Return (X, Y) of the center of cell containing provided text 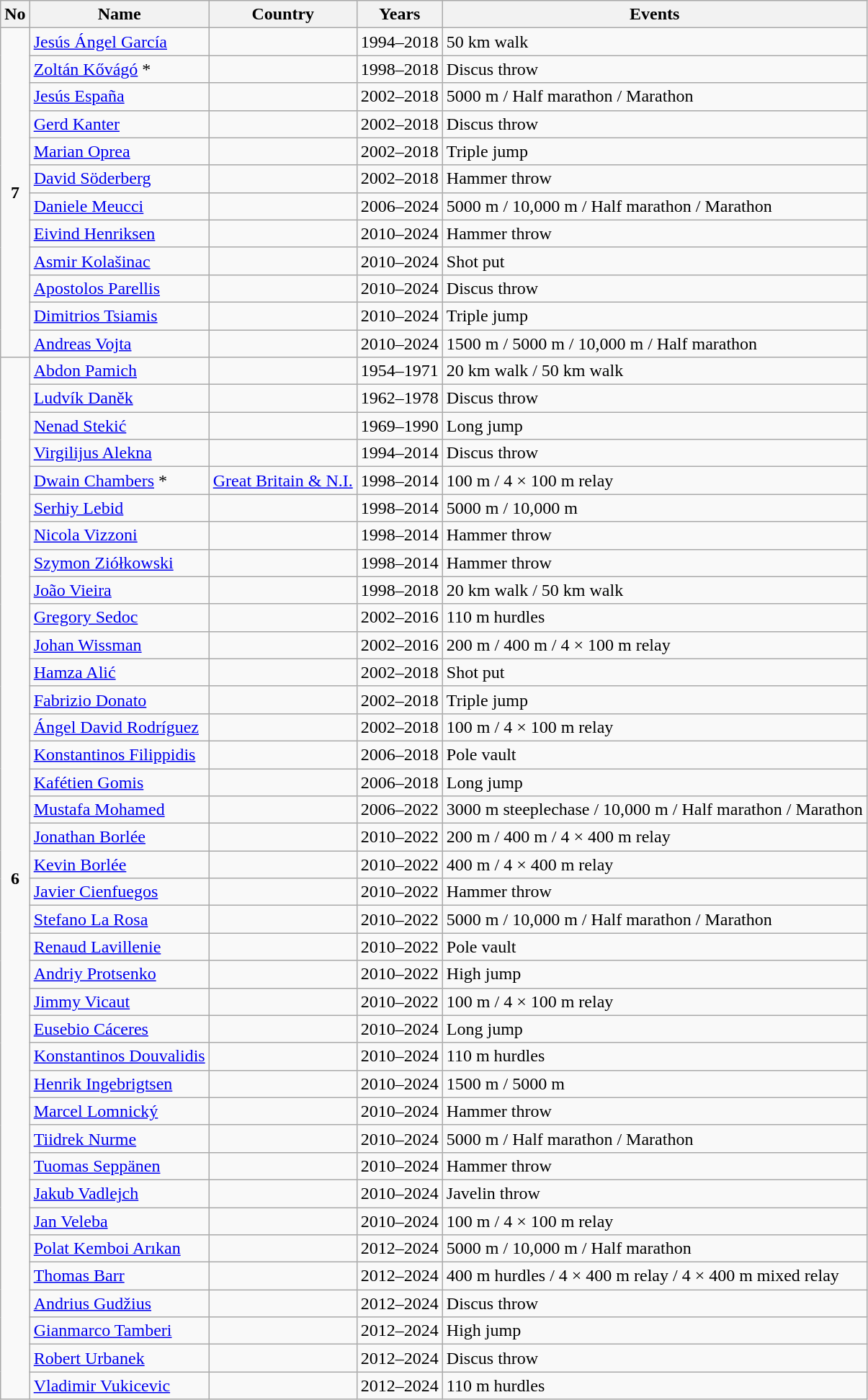
Konstantinos Douvalidis (120, 1056)
No (15, 14)
Virgilijus Alekna (120, 453)
400 m hurdles / 4 × 400 m relay / 4 × 400 m mixed relay (654, 1276)
Kafétien Gomis (120, 782)
Fabrizio Donato (120, 700)
Marcel Lomnický (120, 1111)
Eusebio Cáceres (120, 1029)
Andreas Vojta (120, 344)
Eivind Henriksen (120, 233)
Years (399, 14)
1962–1978 (399, 398)
Szymon Ziółkowski (120, 563)
50 km walk (654, 42)
Jesús Ángel García (120, 42)
Events (654, 14)
200 m / 400 m / 4 × 400 m relay (654, 837)
Jesús España (120, 97)
Javier Cienfuegos (120, 892)
400 m / 4 × 400 m relay (654, 865)
1500 m / 5000 m (654, 1084)
Dwain Chambers * (120, 481)
Kevin Borlée (120, 865)
1954–1971 (399, 371)
Johan Wissman (120, 645)
David Söderberg (120, 179)
Konstantinos Filippidis (120, 754)
Gianmarco Tamberi (120, 1331)
Gregory Sedoc (120, 617)
Polat Kemboi Arıkan (120, 1249)
Robert Urbanek (120, 1358)
Marian Oprea (120, 151)
Country (282, 14)
7 (15, 193)
Jakub Vadlejch (120, 1193)
1969–1990 (399, 426)
1994–2018 (399, 42)
Great Britain & N.I. (282, 481)
Vladimir Vukicevic (120, 1386)
Ángel David Rodríguez (120, 727)
3000 m steeplechase / 10,000 m / Half marathon / Marathon (654, 810)
Tuomas Seppänen (120, 1166)
Renaud Lavillenie (120, 947)
5000 m / 10,000 m / Half marathon (654, 1249)
Jimmy Vicaut (120, 1002)
Asmir Kolašinac (120, 261)
Hamza Alić (120, 672)
Dimitrios Tsiamis (120, 316)
Nenad Stekić (120, 426)
Nicola Vizzoni (120, 535)
Stefano La Rosa (120, 919)
5000 m / 10,000 m (654, 508)
Thomas Barr (120, 1276)
João Vieira (120, 590)
Name (120, 14)
Apostolos Parellis (120, 288)
Andriy Protsenko (120, 974)
Mustafa Mohamed (120, 810)
Henrik Ingebrigtsen (120, 1084)
Jonathan Borlée (120, 837)
Zoltán Kővágó * (120, 69)
Gerd Kanter (120, 124)
200 m / 400 m / 4 × 100 m relay (654, 645)
2006–2024 (399, 206)
6 (15, 878)
Tiidrek Nurme (120, 1138)
Jan Veleba (120, 1221)
Daniele Meucci (120, 206)
Abdon Pamich (120, 371)
Serhiy Lebid (120, 508)
1994–2014 (399, 453)
1500 m / 5000 m / 10,000 m / Half marathon (654, 344)
Javelin throw (654, 1193)
2006–2022 (399, 810)
Andrius Gudžius (120, 1303)
Ludvík Daněk (120, 398)
